Return [X, Y] of the center of cell containing provided text 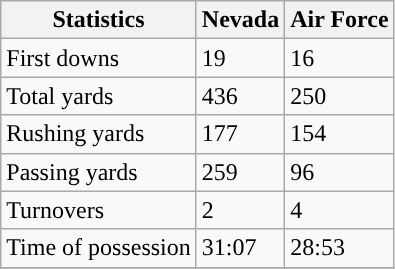
Nevada [240, 20]
250 [340, 96]
Statistics [99, 20]
96 [340, 172]
Air Force [340, 20]
154 [340, 134]
2 [240, 210]
First downs [99, 58]
177 [240, 134]
Turnovers [99, 210]
Rushing yards [99, 134]
4 [340, 210]
31:07 [240, 248]
259 [240, 172]
19 [240, 58]
Passing yards [99, 172]
Total yards [99, 96]
16 [340, 58]
436 [240, 96]
28:53 [340, 248]
Time of possession [99, 248]
